Provide the (X, Y) coordinate of the cell's center where the given text is located.  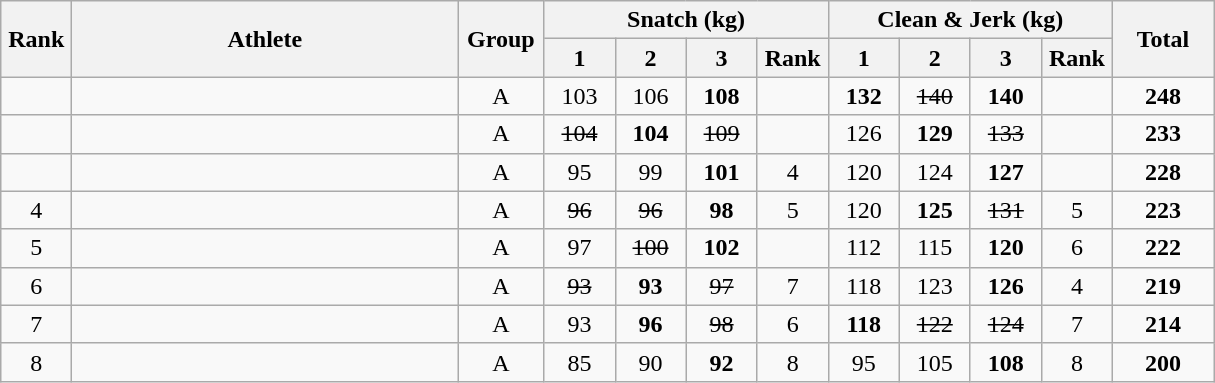
Athlete (265, 39)
122 (934, 324)
214 (1162, 324)
Clean & Jerk (kg) (970, 20)
129 (934, 134)
90 (650, 362)
125 (934, 210)
123 (934, 286)
101 (722, 172)
103 (580, 96)
109 (722, 134)
223 (1162, 210)
100 (650, 248)
233 (1162, 134)
112 (864, 248)
131 (1006, 210)
115 (934, 248)
Total (1162, 39)
248 (1162, 96)
105 (934, 362)
92 (722, 362)
228 (1162, 172)
200 (1162, 362)
99 (650, 172)
222 (1162, 248)
133 (1006, 134)
127 (1006, 172)
132 (864, 96)
Snatch (kg) (686, 20)
Group (501, 39)
106 (650, 96)
219 (1162, 286)
85 (580, 362)
102 (722, 248)
